Locate the cell with the specified text and output its (X, Y) center coordinate. 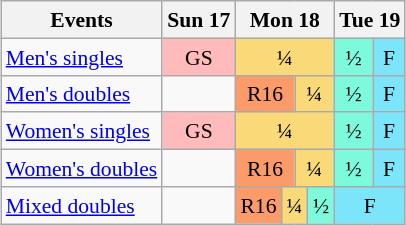
Tue 19 (370, 20)
Men's singles (82, 56)
Events (82, 20)
Women's doubles (82, 168)
Men's doubles (82, 94)
Sun 17 (198, 20)
Women's singles (82, 130)
Mixed doubles (82, 204)
Mon 18 (284, 20)
